Scan for the cell matching the given text and deliver its (X, Y) coordinate at center. 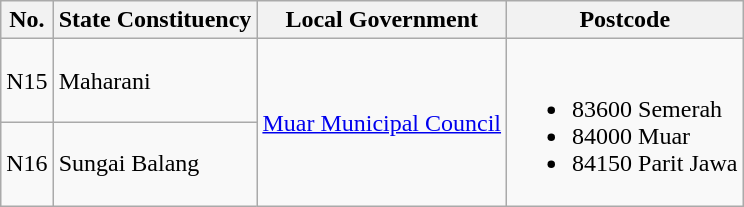
Local Government (382, 20)
N15 (27, 81)
Muar Municipal Council (382, 122)
No. (27, 20)
Sungai Balang (155, 164)
Postcode (625, 20)
Maharani (155, 81)
83600 Semerah84000 Muar84150 Parit Jawa (625, 122)
N16 (27, 164)
State Constituency (155, 20)
